For the text-containing cell, return its midpoint in (X, Y) coordinate format. 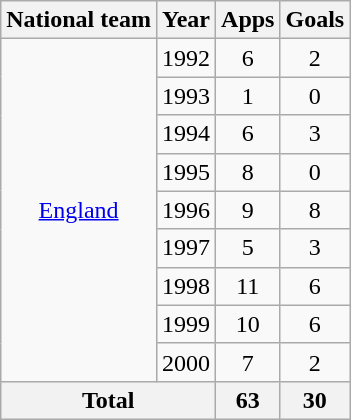
63 (248, 400)
1995 (186, 172)
7 (248, 362)
1994 (186, 134)
1997 (186, 248)
2000 (186, 362)
1996 (186, 210)
1993 (186, 96)
10 (248, 324)
Goals (315, 20)
1998 (186, 286)
1 (248, 96)
5 (248, 248)
30 (315, 400)
1999 (186, 324)
National team (79, 20)
1992 (186, 58)
11 (248, 286)
9 (248, 210)
Apps (248, 20)
England (79, 210)
Total (108, 400)
Year (186, 20)
